Determine the [X, Y] coordinate at the center of the cell enclosing the given text.  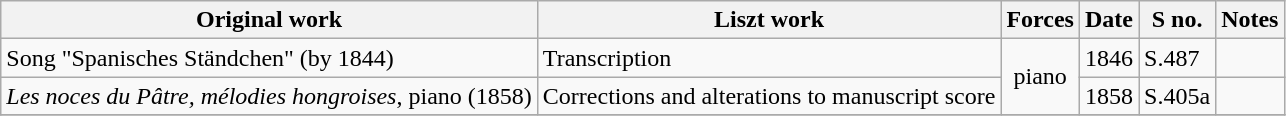
Transcription [769, 58]
Liszt work [769, 20]
piano [1040, 77]
Notes [1250, 20]
Date [1108, 20]
1846 [1108, 58]
S.405a [1178, 96]
Song "Spanisches Ständchen" (by 1844) [270, 58]
Forces [1040, 20]
S no. [1178, 20]
S.487 [1178, 58]
Original work [270, 20]
1858 [1108, 96]
Corrections and alterations to manuscript score [769, 96]
Les noces du Pâtre, mélodies hongroises, piano (1858) [270, 96]
